Determine the [X, Y] coordinate at the center of the cell enclosing the given text.  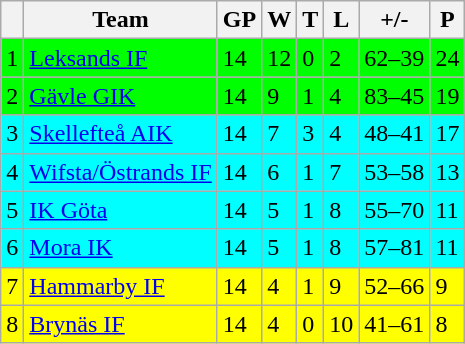
10 [342, 324]
Leksands IF [120, 58]
GP [239, 20]
41–61 [394, 324]
P [448, 20]
13 [448, 172]
17 [448, 134]
Hammarby IF [120, 286]
48–41 [394, 134]
W [280, 20]
Mora IK [120, 248]
19 [448, 96]
Brynäs IF [120, 324]
12 [280, 58]
T [310, 20]
L [342, 20]
55–70 [394, 210]
62–39 [394, 58]
+/- [394, 20]
IK Göta [120, 210]
Gävle GIK [120, 96]
57–81 [394, 248]
52–66 [394, 286]
24 [448, 58]
83–45 [394, 96]
53–58 [394, 172]
Wifsta/Östrands IF [120, 172]
Team [120, 20]
Skellefteå AIK [120, 134]
